Capture the cell that displays the provided text and extract its [x, y] central coordinate. 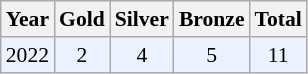
11 [278, 55]
2022 [28, 55]
Silver [142, 19]
Gold [82, 19]
5 [212, 55]
Year [28, 19]
Bronze [212, 19]
4 [142, 55]
Total [278, 19]
2 [82, 55]
